Return the [x, y] coordinate for the center point of the cell that contains the specified text.  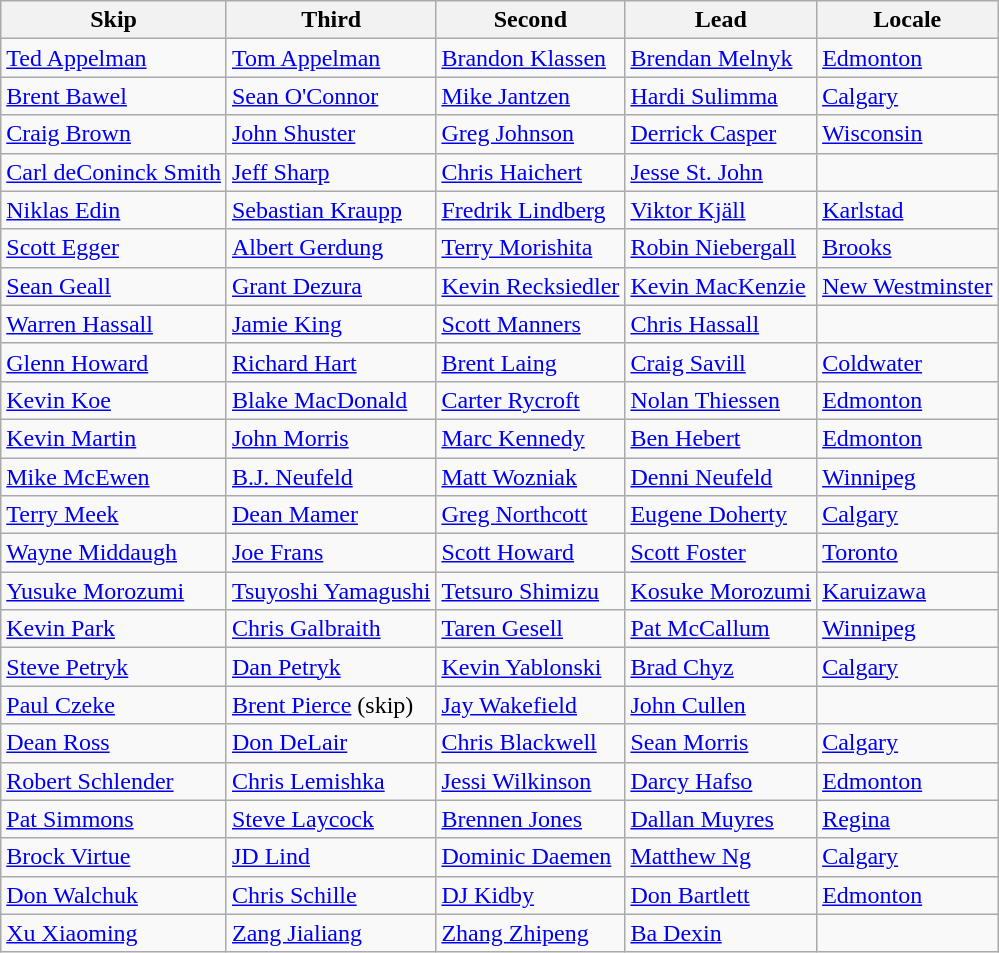
Hardi Sulimma [721, 96]
Dean Ross [114, 743]
Kevin Park [114, 629]
Chris Haichert [530, 172]
Dominic Daemen [530, 857]
Ba Dexin [721, 933]
Eugene Doherty [721, 515]
Robert Schlender [114, 781]
Kevin Recksiedler [530, 286]
Sean O'Connor [330, 96]
Don Walchuk [114, 895]
Dean Mamer [330, 515]
Coldwater [908, 362]
Jeff Sharp [330, 172]
Kevin Martin [114, 438]
Brent Laing [530, 362]
DJ Kidby [530, 895]
Skip [114, 20]
Scott Foster [721, 553]
Nolan Thiessen [721, 400]
Ben Hebert [721, 438]
New Westminster [908, 286]
Locale [908, 20]
Don Bartlett [721, 895]
Scott Howard [530, 553]
Paul Czeke [114, 705]
Karlstad [908, 210]
Derrick Casper [721, 134]
Pat McCallum [721, 629]
Scott Manners [530, 324]
Tetsuro Shimizu [530, 591]
Ted Appelman [114, 58]
Sebastian Kraupp [330, 210]
Brock Virtue [114, 857]
Robin Niebergall [721, 248]
Brent Bawel [114, 96]
Tsuyoshi Yamagushi [330, 591]
Second [530, 20]
Sean Morris [721, 743]
B.J. Neufeld [330, 477]
Dan Petryk [330, 667]
Scott Egger [114, 248]
Zhang Zhipeng [530, 933]
Marc Kennedy [530, 438]
Sean Geall [114, 286]
Terry Morishita [530, 248]
Blake MacDonald [330, 400]
Regina [908, 819]
Carl deConinck Smith [114, 172]
Darcy Hafso [721, 781]
Mike Jantzen [530, 96]
Chris Galbraith [330, 629]
Jay Wakefield [530, 705]
Brennen Jones [530, 819]
Craig Savill [721, 362]
Don DeLair [330, 743]
Brad Chyz [721, 667]
Steve Laycock [330, 819]
Chris Lemishka [330, 781]
Glenn Howard [114, 362]
Grant Dezura [330, 286]
Greg Johnson [530, 134]
Tom Appelman [330, 58]
John Cullen [721, 705]
Third [330, 20]
Craig Brown [114, 134]
Warren Hassall [114, 324]
Terry Meek [114, 515]
John Morris [330, 438]
Niklas Edin [114, 210]
Chris Schille [330, 895]
Matthew Ng [721, 857]
Chris Blackwell [530, 743]
Chris Hassall [721, 324]
Joe Frans [330, 553]
Kevin Yablonski [530, 667]
Mike McEwen [114, 477]
Wayne Middaugh [114, 553]
Denni Neufeld [721, 477]
Viktor Kjäll [721, 210]
Karuizawa [908, 591]
Steve Petryk [114, 667]
Pat Simmons [114, 819]
Carter Rycroft [530, 400]
Taren Gesell [530, 629]
Yusuke Morozumi [114, 591]
Richard Hart [330, 362]
Brooks [908, 248]
Kosuke Morozumi [721, 591]
Brandon Klassen [530, 58]
Kevin MacKenzie [721, 286]
Fredrik Lindberg [530, 210]
Jamie King [330, 324]
JD Lind [330, 857]
Wisconsin [908, 134]
Albert Gerdung [330, 248]
Jesse St. John [721, 172]
Kevin Koe [114, 400]
Zang Jialiang [330, 933]
John Shuster [330, 134]
Matt Wozniak [530, 477]
Dallan Muyres [721, 819]
Brent Pierce (skip) [330, 705]
Jessi Wilkinson [530, 781]
Lead [721, 20]
Brendan Melnyk [721, 58]
Xu Xiaoming [114, 933]
Toronto [908, 553]
Greg Northcott [530, 515]
